Locate the cell with the specified text and output its [x, y] center coordinate. 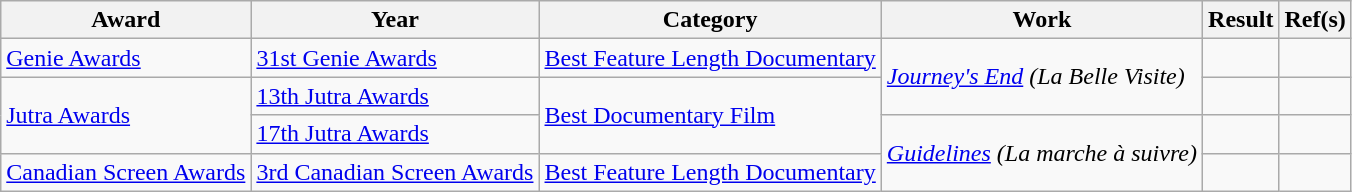
13th Jutra Awards [395, 96]
17th Jutra Awards [395, 134]
Category [710, 20]
Journey's End (La Belle Visite) [1042, 77]
Work [1042, 20]
Canadian Screen Awards [126, 172]
Year [395, 20]
Guidelines (La marche à suivre) [1042, 153]
31st Genie Awards [395, 58]
Ref(s) [1315, 20]
Best Documentary Film [710, 115]
Award [126, 20]
3rd Canadian Screen Awards [395, 172]
Genie Awards [126, 58]
Jutra Awards [126, 115]
Result [1241, 20]
